Scan for the cell matching the given text and deliver its [X, Y] coordinate at center. 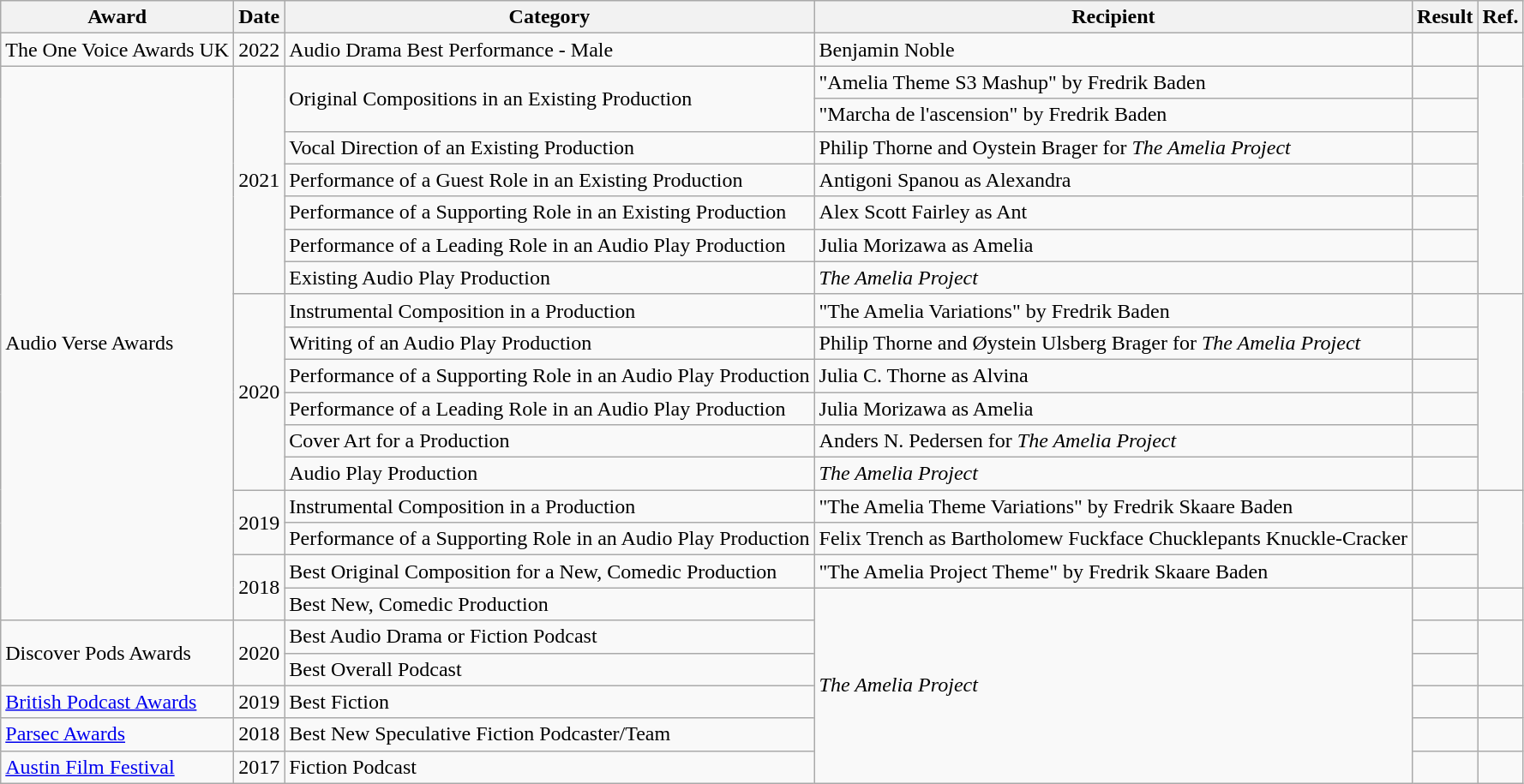
Cover Art for a Production [549, 441]
Julia C. Thorne as Alvina [1113, 375]
Austin Film Festival [117, 767]
Antigoni Spanou as Alexandra [1113, 180]
Best Fiction [549, 702]
2017 [259, 767]
Performance of a Guest Role in an Existing Production [549, 180]
Best New Speculative Fiction Podcaster/Team [549, 734]
Best Overall Podcast [549, 669]
Alex Scott Fairley as Ant [1113, 212]
"The Amelia Theme Variations" by Fredrik Skaare Baden [1113, 506]
Vocal Direction of an Existing Production [549, 147]
Felix Trench as Bartholomew Fuckface Chucklepants Knuckle-Cracker [1113, 539]
Recipient [1113, 17]
Performance of a Supporting Role in an Existing Production [549, 212]
2022 [259, 50]
"The Amelia Variations" by Fredrik Baden [1113, 310]
"Marcha de l'ascension" by Fredrik Baden [1113, 115]
"The Amelia Project Theme" by Fredrik Skaare Baden [1113, 572]
British Podcast Awards [117, 702]
Benjamin Noble [1113, 50]
Discover Pods Awards [117, 653]
Philip Thorne and Øystein Ulsberg Brager for The Amelia Project [1113, 343]
Audio Play Production [549, 474]
2021 [259, 180]
Result [1445, 17]
Audio Verse Awards [117, 343]
Original Compositions in an Existing Production [549, 99]
The One Voice Awards UK [117, 50]
Writing of an Audio Play Production [549, 343]
Audio Drama Best Performance - Male [549, 50]
Best Audio Drama or Fiction Podcast [549, 637]
Fiction Podcast [549, 767]
Best Original Composition for a New, Comedic Production [549, 572]
"Amelia Theme S3 Mashup" by Fredrik Baden [1113, 82]
Anders N. Pedersen for The Amelia Project [1113, 441]
Best New, Comedic Production [549, 604]
Date [259, 17]
Category [549, 17]
Existing Audio Play Production [549, 278]
Parsec Awards [117, 734]
Ref. [1500, 17]
Philip Thorne and Oystein Brager for The Amelia Project [1113, 147]
Award [117, 17]
